Search for the cell housing the specified text and yield its [x, y] center coordinate. 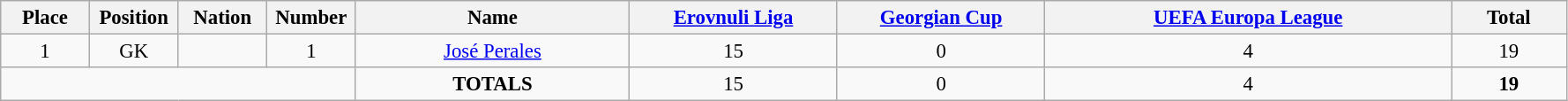
Name [492, 18]
Number [312, 18]
UEFA Europa League [1249, 18]
Total [1510, 18]
Position [134, 18]
Nation [222, 18]
Place [46, 18]
TOTALS [492, 84]
Erovnuli Liga [734, 18]
José Perales [492, 51]
Georgian Cup [941, 18]
GK [134, 51]
